Determine the (x, y) coordinate at the center of the cell enclosing the given text.  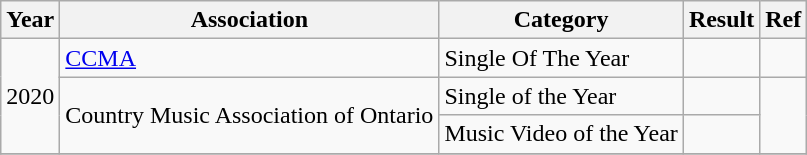
Category (561, 20)
Ref (784, 20)
Country Music Association of Ontario (250, 115)
CCMA (250, 58)
Single of the Year (561, 96)
2020 (30, 96)
Music Video of the Year (561, 134)
Association (250, 20)
Year (30, 20)
Result (721, 20)
Single Of The Year (561, 58)
